Detect which cell encompasses the target text, then output its [x, y] center coordinate. 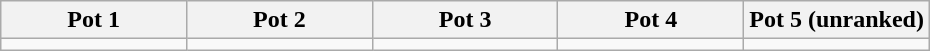
Pot 5 (unranked) [837, 20]
Pot 3 [465, 20]
Pot 1 [94, 20]
Pot 4 [651, 20]
Pot 2 [279, 20]
